Search for the cell housing the specified text and yield its (X, Y) center coordinate. 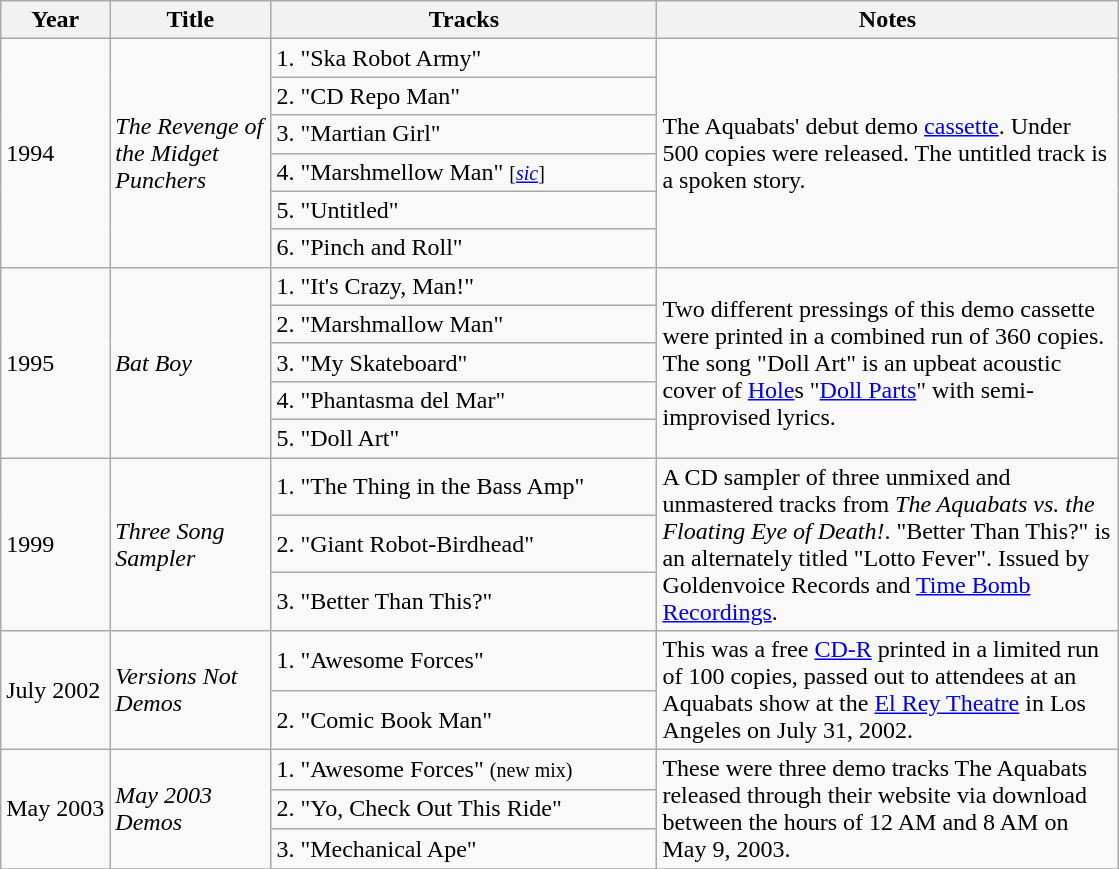
3. "My Skateboard" (464, 362)
2. "Giant Robot-Birdhead" (464, 544)
May 2003 Demos (190, 810)
1. "Awesome Forces" (new mix) (464, 770)
2. "Comic Book Man" (464, 720)
Three Song Sampler (190, 544)
1. "Ska Robot Army" (464, 58)
5. "Untitled" (464, 210)
1999 (56, 544)
Year (56, 20)
2. "Marshmallow Man" (464, 324)
2. "Yo, Check Out This Ride" (464, 809)
July 2002 (56, 690)
1994 (56, 153)
May 2003 (56, 810)
3. "Mechanical Ape" (464, 849)
1. "Awesome Forces" (464, 661)
5. "Doll Art" (464, 438)
These were three demo tracks The Aquabats released through their website via download between the hours of 12 AM and 8 AM on May 9, 2003. (888, 810)
Versions Not Demos (190, 690)
The Aquabats' debut demo cassette. Under 500 copies were released. The untitled track is a spoken story. (888, 153)
The Revenge of the Midget Punchers (190, 153)
4. "Marshmellow Man" [sic] (464, 172)
3. "Better Than This?" (464, 602)
6. "Pinch and Roll" (464, 248)
1995 (56, 362)
Tracks (464, 20)
Notes (888, 20)
3. "Martian Girl" (464, 134)
Bat Boy (190, 362)
1. "It's Crazy, Man!" (464, 286)
4. "Phantasma del Mar" (464, 400)
1. "The Thing in the Bass Amp" (464, 487)
Title (190, 20)
2. "CD Repo Man" (464, 96)
